For the text-containing cell, return its midpoint in [x, y] coordinate format. 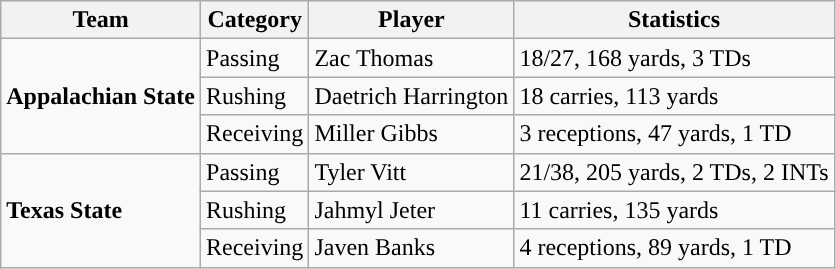
Player [412, 20]
Category [255, 20]
18/27, 168 yards, 3 TDs [674, 58]
Appalachian State [101, 96]
Texas State [101, 210]
Jahmyl Jeter [412, 210]
Team [101, 20]
21/38, 205 yards, 2 TDs, 2 INTs [674, 172]
3 receptions, 47 yards, 1 TD [674, 134]
Javen Banks [412, 248]
Daetrich Harrington [412, 96]
Tyler Vitt [412, 172]
Zac Thomas [412, 58]
Miller Gibbs [412, 134]
4 receptions, 89 yards, 1 TD [674, 248]
11 carries, 135 yards [674, 210]
Statistics [674, 20]
18 carries, 113 yards [674, 96]
